Detect which cell encompasses the target text, then output its (x, y) center coordinate. 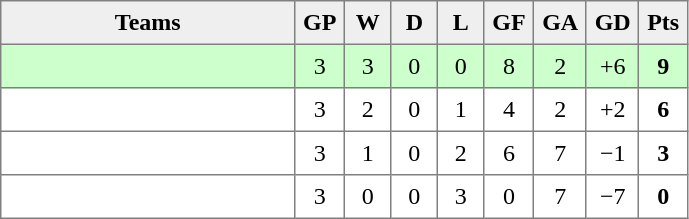
GD (612, 23)
+6 (612, 66)
GF (509, 23)
−7 (612, 197)
GP (320, 23)
+2 (612, 110)
−1 (612, 153)
GA (560, 23)
D (414, 23)
9 (663, 66)
W (368, 23)
Teams (148, 23)
8 (509, 66)
L (461, 23)
Pts (663, 23)
4 (509, 110)
